Search for the cell housing the specified text and yield its (X, Y) center coordinate. 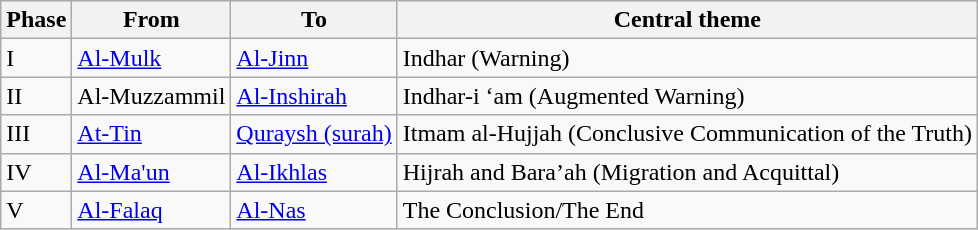
At-Tin (152, 134)
IV (36, 172)
Hijrah and Bara’ah (Migration and Acquittal) (687, 172)
Al-Jinn (314, 58)
II (36, 96)
Al-Inshirah (314, 96)
To (314, 20)
Phase (36, 20)
Indhar (Warning) (687, 58)
The Conclusion/The End (687, 210)
Al-Mulk (152, 58)
Al-Ma'un (152, 172)
Quraysh (surah) (314, 134)
III (36, 134)
Al-Nas (314, 210)
Al-Falaq (152, 210)
From (152, 20)
Central theme (687, 20)
Al-Muzzammil (152, 96)
Al-Ikhlas (314, 172)
Itmam al-Hujjah (Conclusive Communication of the Truth) (687, 134)
V (36, 210)
Indhar-i ‘am (Augmented Warning) (687, 96)
I (36, 58)
